Scan for the cell matching the given text and deliver its [x, y] coordinate at center. 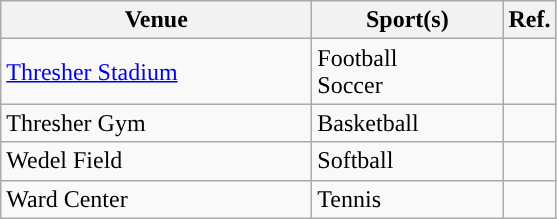
Sport(s) [408, 20]
Ward Center [156, 199]
Football Soccer [408, 72]
Thresher Stadium [156, 72]
Thresher Gym [156, 123]
Wedel Field [156, 161]
Softball [408, 161]
Tennis [408, 199]
Venue [156, 20]
Basketball [408, 123]
Ref. [530, 20]
